Return the (x, y) coordinate for the center point of the cell that contains the specified text.  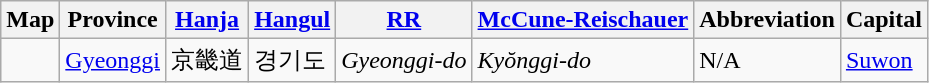
Province (113, 20)
Map (30, 20)
경기도 (292, 60)
Gyeonggi-do (404, 60)
RR (404, 20)
京畿道 (208, 60)
N/A (768, 60)
Kyŏnggi-do (583, 60)
Gyeonggi (113, 60)
Hangul (292, 20)
Hanja (208, 20)
McCune-Reischauer (583, 20)
Suwon (884, 60)
Capital (884, 20)
Abbreviation (768, 20)
